For the text-containing cell, return its midpoint in (x, y) coordinate format. 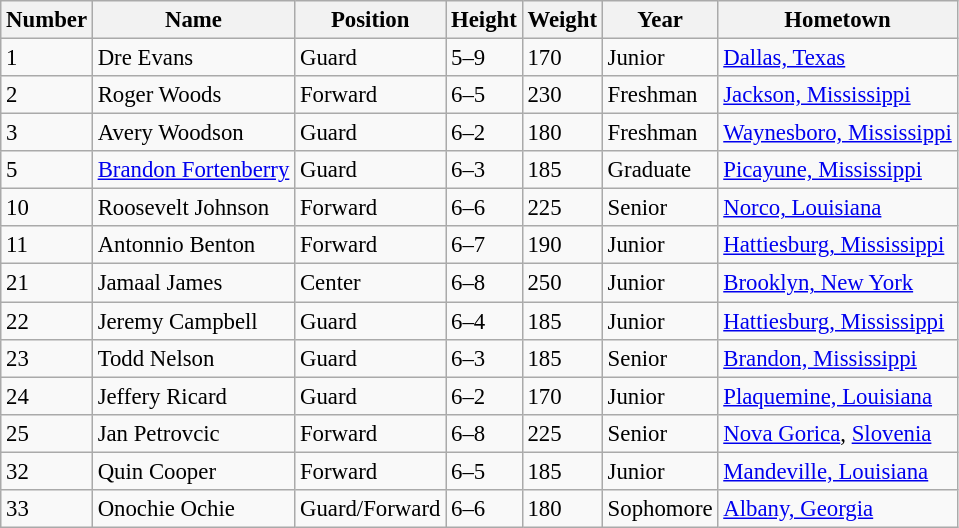
250 (562, 283)
22 (47, 321)
3 (47, 133)
5 (47, 170)
Number (47, 20)
6–4 (484, 321)
Year (660, 20)
Jeffery Ricard (193, 396)
Jamaal James (193, 283)
Position (370, 20)
Onochie Ochie (193, 509)
Dallas, Texas (838, 58)
2 (47, 95)
23 (47, 358)
Nova Gorica, Slovenia (838, 433)
Hometown (838, 20)
Avery Woodson (193, 133)
Graduate (660, 170)
Jan Petrovcic (193, 433)
33 (47, 509)
6–7 (484, 245)
Waynesboro, Mississippi (838, 133)
Name (193, 20)
Center (370, 283)
Roger Woods (193, 95)
Picayune, Mississippi (838, 170)
32 (47, 471)
25 (47, 433)
Antonnio Benton (193, 245)
Roosevelt Johnson (193, 208)
Jeremy Campbell (193, 321)
1 (47, 58)
Quin Cooper (193, 471)
Mandeville, Louisiana (838, 471)
Plaquemine, Louisiana (838, 396)
Norco, Louisiana (838, 208)
Weight (562, 20)
Albany, Georgia (838, 509)
10 (47, 208)
5–9 (484, 58)
Dre Evans (193, 58)
Todd Nelson (193, 358)
Jackson, Mississippi (838, 95)
190 (562, 245)
Sophomore (660, 509)
24 (47, 396)
Brandon, Mississippi (838, 358)
Height (484, 20)
11 (47, 245)
230 (562, 95)
Guard/Forward (370, 509)
Brandon Fortenberry (193, 170)
21 (47, 283)
Brooklyn, New York (838, 283)
